Capture the cell that displays the provided text and extract its (x, y) central coordinate. 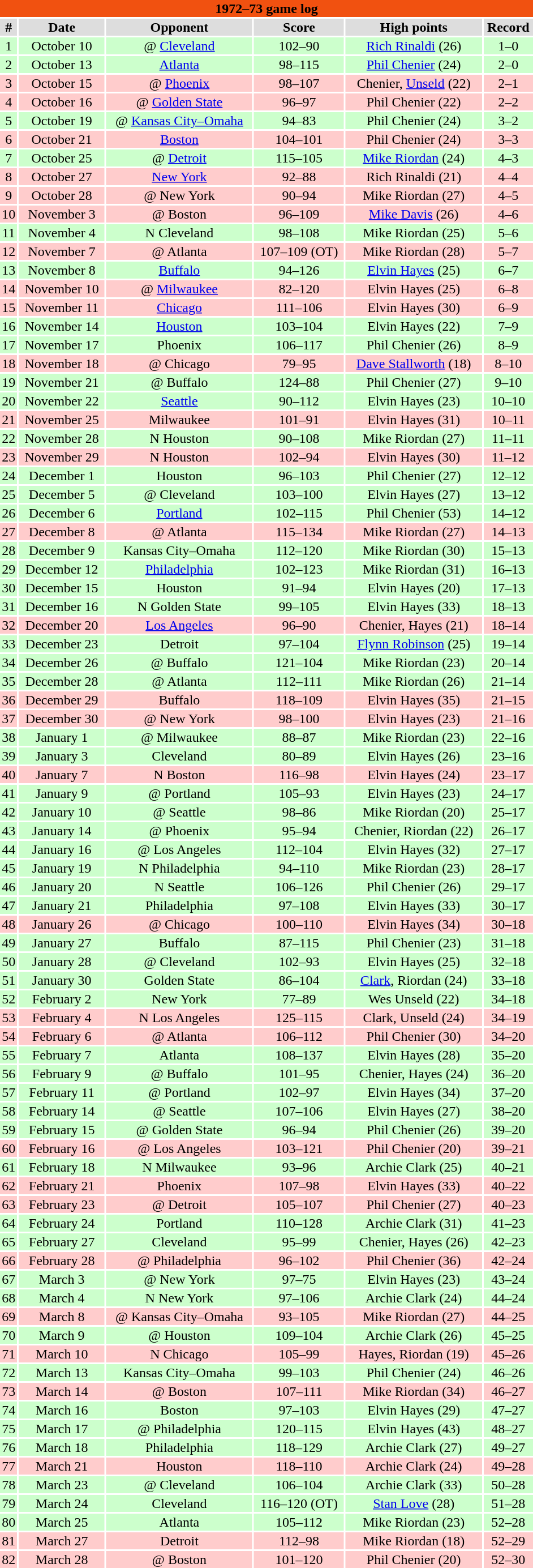
97–75 (299, 1279)
112–98 (299, 1541)
44–25 (508, 1317)
55 (8, 1055)
November 8 (61, 270)
124–88 (299, 382)
March 17 (61, 1429)
96–109 (299, 214)
37–20 (508, 1092)
Elvin Hayes (28) (414, 1055)
125–115 (299, 1018)
14–13 (508, 532)
34 (8, 663)
Archie Clark (33) (414, 1485)
November 10 (61, 289)
108–137 (299, 1055)
February 21 (61, 1186)
11–11 (508, 438)
106–104 (299, 1485)
94–110 (299, 868)
17–13 (508, 588)
March 25 (61, 1522)
20–14 (508, 663)
34–18 (508, 999)
53 (8, 1018)
57 (8, 1092)
November 18 (61, 364)
48 (8, 924)
75 (8, 1429)
Chenier, Riordan (22) (414, 831)
21–14 (508, 681)
# (8, 27)
7 (8, 158)
Flynn Robinson (25) (414, 644)
November 21 (61, 382)
@ Houston (179, 1335)
Seattle (179, 401)
Archie Clark (26) (414, 1335)
March 16 (61, 1410)
December 8 (61, 532)
December 12 (61, 569)
October 15 (61, 83)
October 13 (61, 65)
34–19 (508, 1018)
97–108 (299, 905)
67 (8, 1279)
18–14 (508, 625)
28 (8, 550)
October 28 (61, 195)
112–120 (299, 550)
March 24 (61, 1503)
November 3 (61, 214)
Score (299, 27)
2–0 (508, 65)
January 7 (61, 775)
38 (8, 737)
October 25 (61, 158)
19 (8, 382)
40–23 (508, 1204)
October 21 (61, 139)
82–120 (299, 289)
November 11 (61, 307)
116–120 (OT) (299, 1503)
December 30 (61, 719)
March 21 (61, 1466)
116–98 (299, 775)
N Chicago (179, 1354)
November 25 (61, 420)
102–115 (299, 513)
January 21 (61, 905)
8 (8, 177)
N Cleveland (179, 233)
9 (8, 195)
50–28 (508, 1485)
March 10 (61, 1354)
18–13 (508, 606)
14–12 (508, 513)
10–10 (508, 401)
N Boston (179, 775)
43 (8, 831)
Archie Clark (31) (414, 1223)
12–12 (508, 476)
Rich Rinaldi (26) (414, 46)
44–24 (508, 1298)
104–101 (299, 139)
27 (8, 532)
January 19 (61, 868)
120–115 (299, 1429)
6–9 (508, 307)
January 30 (61, 980)
Elvin Hayes (26) (414, 756)
102–97 (299, 1092)
54 (8, 1036)
63 (8, 1204)
15–13 (508, 550)
115–105 (299, 158)
9–10 (508, 382)
5–6 (508, 233)
106–112 (299, 1036)
February 11 (61, 1092)
December 20 (61, 625)
8–9 (508, 345)
60 (8, 1148)
23 (8, 457)
Rich Rinaldi (21) (414, 177)
16 (8, 326)
Elvin Hayes (29) (414, 1410)
64 (8, 1223)
52–29 (508, 1541)
Date (61, 27)
42–24 (508, 1261)
103–104 (299, 326)
February 28 (61, 1261)
November 29 (61, 457)
90–108 (299, 438)
112–104 (299, 849)
69 (8, 1317)
107–106 (299, 1111)
36–20 (508, 1074)
Elvin Hayes (35) (414, 700)
102–94 (299, 457)
59 (8, 1130)
24–17 (508, 793)
42–23 (508, 1242)
94–83 (299, 121)
47 (8, 905)
98–86 (299, 812)
65 (8, 1242)
98–107 (299, 83)
13–12 (508, 494)
90–112 (299, 401)
95–99 (299, 1242)
96–102 (299, 1261)
68 (8, 1298)
4–4 (508, 177)
8–10 (508, 364)
December 9 (61, 550)
Milwaukee (179, 420)
39–21 (508, 1148)
February 9 (61, 1074)
1972–73 game log (266, 8)
26–17 (508, 831)
51 (8, 980)
2–1 (508, 83)
February 27 (61, 1242)
January 14 (61, 831)
102–90 (299, 46)
78 (8, 1485)
19–14 (508, 644)
14 (8, 289)
6–7 (508, 270)
N Milwaukee (179, 1167)
48–27 (508, 1429)
58 (8, 1111)
Archie Clark (25) (414, 1167)
4–5 (508, 195)
Chenier, Hayes (24) (414, 1074)
Mike Riordan (18) (414, 1541)
5 (8, 121)
87–115 (299, 943)
Stan Love (28) (414, 1503)
February 18 (61, 1167)
18 (8, 364)
Elvin Hayes (24) (414, 775)
16–13 (508, 569)
121–104 (299, 663)
90–94 (299, 195)
February 14 (61, 1111)
74 (8, 1410)
105–107 (299, 1204)
33–18 (508, 980)
13 (8, 270)
N Philadelphia (179, 868)
98–108 (299, 233)
January 20 (61, 887)
112–111 (299, 681)
11 (8, 233)
106–117 (299, 345)
107–109 (OT) (299, 251)
Phil Chenier (22) (414, 102)
Los Angeles (179, 625)
3–2 (508, 121)
109–104 (299, 1335)
95–94 (299, 831)
98–115 (299, 65)
118–109 (299, 700)
40 (8, 775)
Elvin Hayes (31) (414, 420)
March 8 (61, 1317)
111–106 (299, 307)
86–104 (299, 980)
Record (508, 27)
March 23 (61, 1485)
102–93 (299, 962)
November 4 (61, 233)
31–18 (508, 943)
72 (8, 1373)
103–121 (299, 1148)
105–93 (299, 793)
6–8 (508, 289)
Mike Riordan (31) (414, 569)
2–2 (508, 102)
December 1 (61, 476)
10–11 (508, 420)
82 (8, 1560)
27–17 (508, 849)
30 (8, 588)
40–22 (508, 1186)
23–17 (508, 775)
40–21 (508, 1167)
6 (8, 139)
December 28 (61, 681)
96–90 (299, 625)
25 (8, 494)
March 27 (61, 1541)
Phil Chenier (23) (414, 943)
5–7 (508, 251)
Clark, Unseld (24) (414, 1018)
December 5 (61, 494)
1 (8, 46)
118–129 (299, 1447)
N New York (179, 1298)
39–20 (508, 1130)
43–24 (508, 1279)
Opponent (179, 27)
March 4 (61, 1298)
81 (8, 1541)
4–6 (508, 214)
110–128 (299, 1223)
45 (8, 868)
4–3 (508, 158)
107–98 (299, 1186)
25–17 (508, 812)
Mike Riordan (20) (414, 812)
Chenier, Hayes (21) (414, 625)
November 28 (61, 438)
77 (8, 1466)
77–89 (299, 999)
3–3 (508, 139)
41 (8, 793)
49–28 (508, 1466)
76 (8, 1447)
94–126 (299, 270)
January 26 (61, 924)
Wes Unseld (22) (414, 999)
March 3 (61, 1279)
January 9 (61, 793)
96–94 (299, 1130)
46–27 (508, 1391)
24 (8, 476)
56 (8, 1074)
7–9 (508, 326)
102–123 (299, 569)
62 (8, 1186)
March 18 (61, 1447)
Golden State (179, 980)
45–25 (508, 1335)
21 (8, 420)
22–16 (508, 737)
March 13 (61, 1373)
99–103 (299, 1373)
80–89 (299, 756)
February 6 (61, 1036)
41–23 (508, 1223)
79 (8, 1503)
100–110 (299, 924)
79–95 (299, 364)
December 15 (61, 588)
99–105 (299, 606)
Mike Riordan (34) (414, 1391)
2 (8, 65)
28–17 (508, 868)
97–104 (299, 644)
November 22 (61, 401)
35–20 (508, 1055)
February 23 (61, 1204)
December 6 (61, 513)
Elvin Hayes (43) (414, 1429)
March 9 (61, 1335)
91–94 (299, 588)
High points (414, 27)
26 (8, 513)
November 7 (61, 251)
February 7 (61, 1055)
42 (8, 812)
Mike Riordan (30) (414, 550)
January 3 (61, 756)
93–96 (299, 1167)
101–95 (299, 1074)
46–26 (508, 1373)
4 (8, 102)
37 (8, 719)
44 (8, 849)
21–15 (508, 700)
N Seattle (179, 887)
96–97 (299, 102)
22 (8, 438)
Archie Clark (27) (414, 1447)
39 (8, 756)
32–18 (508, 962)
31 (8, 606)
34–20 (508, 1036)
93–105 (299, 1317)
12 (8, 251)
Phil Chenier (30) (414, 1036)
N Los Angeles (179, 1018)
January 27 (61, 943)
December 23 (61, 644)
97–103 (299, 1410)
17 (8, 345)
Elvin Hayes (32) (414, 849)
1–0 (508, 46)
N Golden State (179, 606)
70 (8, 1335)
October 27 (61, 177)
105–112 (299, 1522)
10 (8, 214)
February 15 (61, 1130)
35 (8, 681)
January 1 (61, 737)
38–20 (508, 1111)
52–28 (508, 1522)
3 (8, 83)
101–120 (299, 1560)
96–103 (299, 476)
47–27 (508, 1410)
11–12 (508, 457)
50 (8, 962)
30–18 (508, 924)
October 10 (61, 46)
December 29 (61, 700)
Mike Davis (26) (414, 214)
52–30 (508, 1560)
January 16 (61, 849)
Phil Chenier (36) (414, 1261)
45–26 (508, 1354)
Mike Riordan (24) (414, 158)
107–111 (299, 1391)
23–16 (508, 756)
66 (8, 1261)
73 (8, 1391)
49 (8, 943)
106–126 (299, 887)
February 24 (61, 1223)
Chenier, Unseld (22) (414, 83)
February 16 (61, 1148)
January 10 (61, 812)
98–100 (299, 719)
29 (8, 569)
103–100 (299, 494)
97–106 (299, 1298)
29–17 (508, 887)
Chenier, Hayes (26) (414, 1242)
Dave Stallworth (18) (414, 364)
21–16 (508, 719)
Mike Riordan (26) (414, 681)
February 2 (61, 999)
88–87 (299, 737)
Clark, Riordan (24) (414, 980)
51–28 (508, 1503)
Chicago (179, 307)
November 14 (61, 326)
105–99 (299, 1354)
November 17 (61, 345)
30–17 (508, 905)
Elvin Hayes (22) (414, 326)
December 16 (61, 606)
February 4 (61, 1018)
32 (8, 625)
33 (8, 644)
20 (8, 401)
March 28 (61, 1560)
52 (8, 999)
118–110 (299, 1466)
Phil Chenier (53) (414, 513)
Hayes, Riordan (19) (414, 1354)
71 (8, 1354)
115–134 (299, 532)
80 (8, 1522)
92–88 (299, 177)
Mike Riordan (28) (414, 251)
January 28 (61, 962)
49–27 (508, 1447)
December 26 (61, 663)
Elvin Hayes (20) (414, 588)
October 19 (61, 121)
March 14 (61, 1391)
15 (8, 307)
101–91 (299, 420)
Mike Riordan (25) (414, 233)
61 (8, 1167)
October 16 (61, 102)
46 (8, 887)
36 (8, 700)
